From the cell containing the given text, extract its center point as (x, y) coordinate. 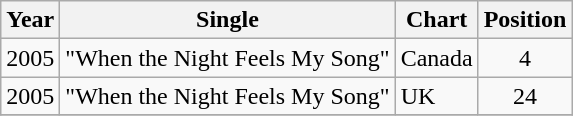
UK (436, 96)
24 (525, 96)
Chart (436, 20)
4 (525, 58)
Canada (436, 58)
Single (228, 20)
Year (30, 20)
Position (525, 20)
